From the cell containing the given text, extract its center point as (X, Y) coordinate. 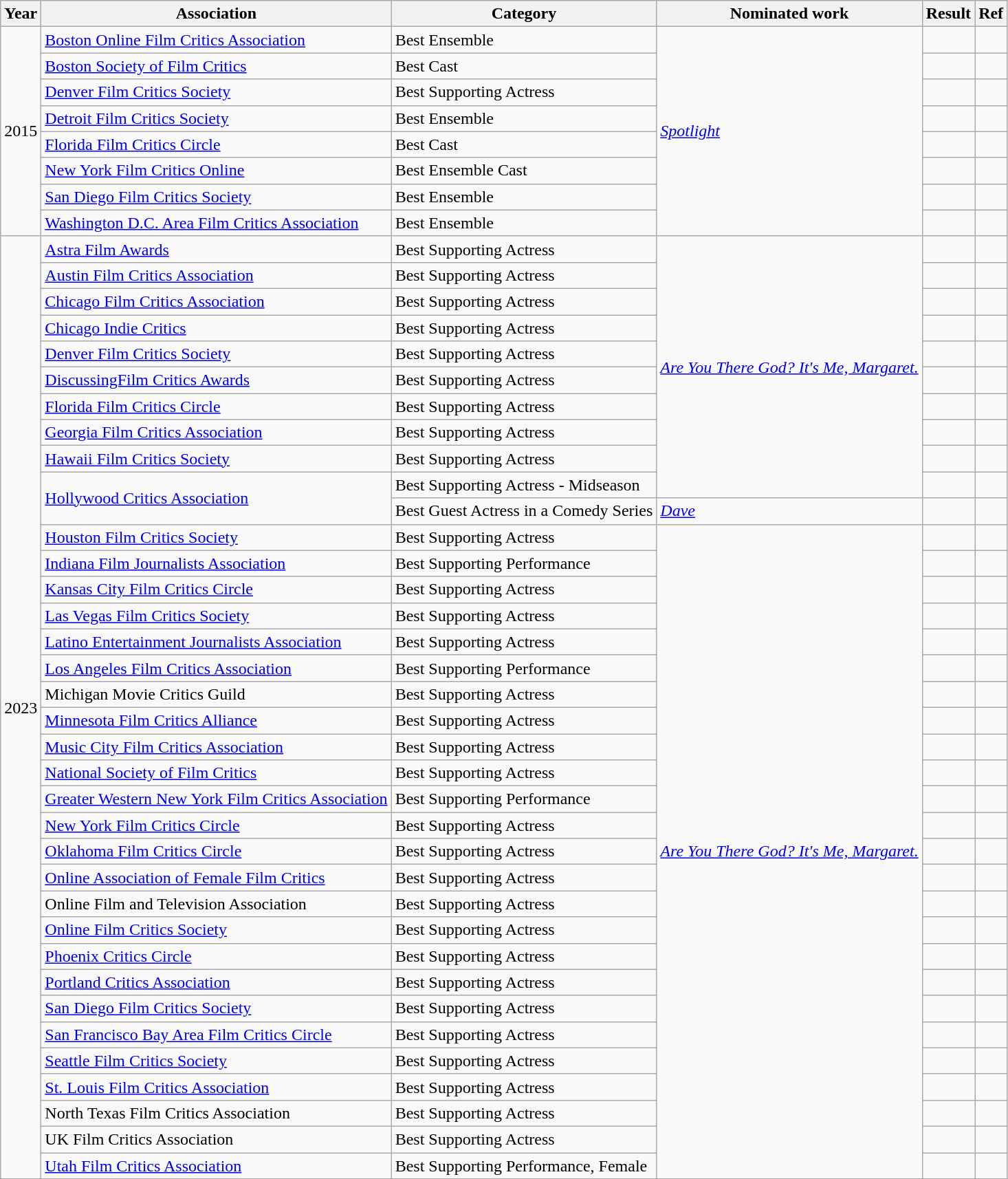
Astra Film Awards (216, 249)
Best Guest Actress in a Comedy Series (524, 511)
Best Supporting Actress - Midseason (524, 485)
Boston Online Film Critics Association (216, 40)
Association (216, 14)
Result (948, 14)
Portland Critics Association (216, 982)
2023 (21, 707)
Online Film and Television Association (216, 904)
UK Film Critics Association (216, 1139)
Washington D.C. Area Film Critics Association (216, 223)
St. Louis Film Critics Association (216, 1087)
Michigan Movie Critics Guild (216, 694)
Best Ensemble Cast (524, 171)
Online Association of Female Film Critics (216, 878)
Oklahoma Film Critics Circle (216, 852)
Houston Film Critics Society (216, 537)
Best Supporting Performance, Female (524, 1166)
Austin Film Critics Association (216, 275)
New York Film Critics Circle (216, 825)
Indiana Film Journalists Association (216, 563)
Nominated work (789, 14)
Ref (991, 14)
Phoenix Critics Circle (216, 956)
Kansas City Film Critics Circle (216, 589)
Detroit Film Critics Society (216, 118)
New York Film Critics Online (216, 171)
Latino Entertainment Journalists Association (216, 642)
Dave (789, 511)
2015 (21, 131)
Chicago Film Critics Association (216, 301)
Spotlight (789, 131)
Georgia Film Critics Association (216, 433)
Seattle Film Critics Society (216, 1061)
Category (524, 14)
Hawaii Film Critics Society (216, 459)
Los Angeles Film Critics Association (216, 668)
Year (21, 14)
Online Film Critics Society (216, 930)
Utah Film Critics Association (216, 1166)
Chicago Indie Critics (216, 328)
Boston Society of Film Critics (216, 66)
DiscussingFilm Critics Awards (216, 380)
North Texas Film Critics Association (216, 1113)
Hollywood Critics Association (216, 498)
Las Vegas Film Critics Society (216, 616)
Music City Film Critics Association (216, 746)
Greater Western New York Film Critics Association (216, 799)
Minnesota Film Critics Alliance (216, 720)
San Francisco Bay Area Film Critics Circle (216, 1035)
National Society of Film Critics (216, 773)
